Provide the [X, Y] coordinate of the cell's center where the given text is located.  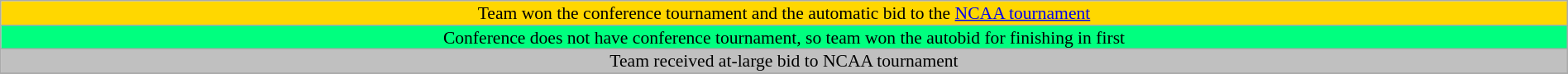
Team won the conference tournament and the automatic bid to the NCAA tournament [784, 13]
Team received at-large bid to NCAA tournament [784, 62]
Conference does not have conference tournament, so team won the autobid for finishing in first [784, 38]
